Scan for the cell matching the given text and deliver its [x, y] coordinate at center. 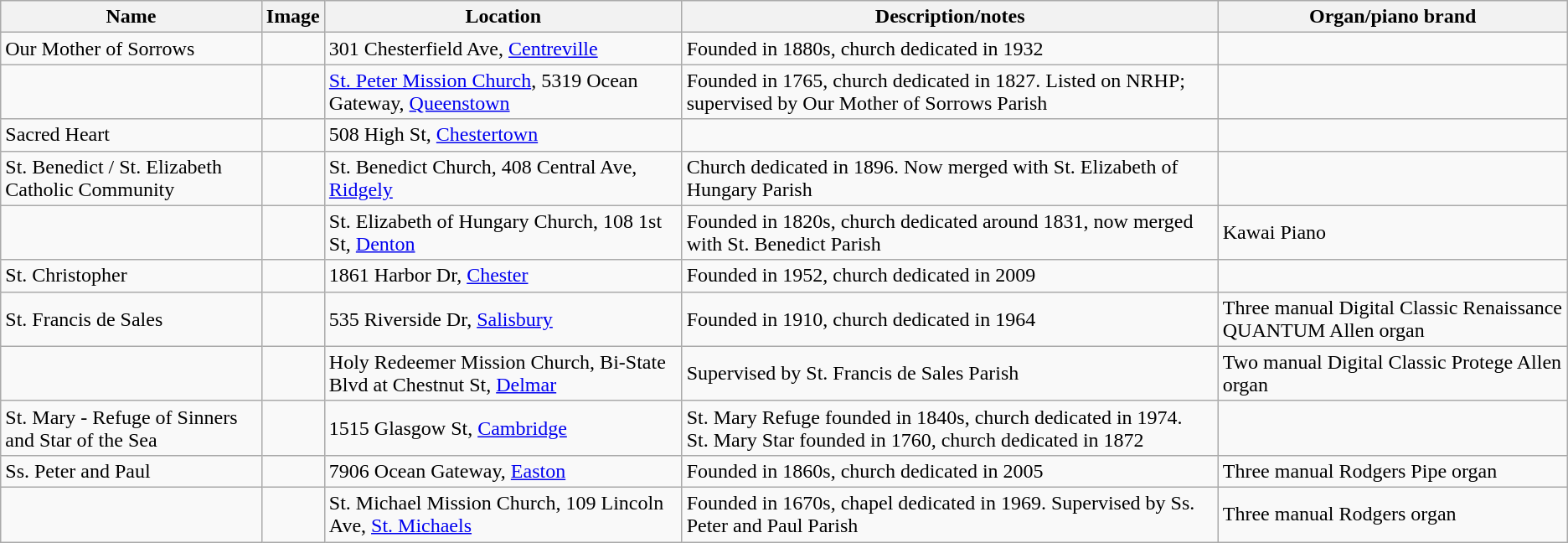
301 Chesterfield Ave, Centreville [503, 49]
Three manual Digital Classic Renaissance QUANTUM Allen organ [1392, 318]
St. Francis de Sales [132, 318]
St. Michael Mission Church, 109 Lincoln Ave, St. Michaels [503, 515]
Church dedicated in 1896. Now merged with St. Elizabeth of Hungary Parish [950, 178]
Founded in 1952, church dedicated in 2009 [950, 276]
1861 Harbor Dr, Chester [503, 276]
St. Mary - Refuge of Sinners and Star of the Sea [132, 427]
Two manual Digital Classic Protege Allen organ [1392, 374]
Three manual Rodgers Pipe organ [1392, 471]
Location [503, 17]
St. Elizabeth of Hungary Church, 108 1st St, Denton [503, 233]
Founded in 1820s, church dedicated around 1831, now merged with St. Benedict Parish [950, 233]
Founded in 1670s, chapel dedicated in 1969. Supervised by Ss. Peter and Paul Parish [950, 515]
Description/notes [950, 17]
Three manual Rodgers organ [1392, 515]
Holy Redeemer Mission Church, Bi-State Blvd at Chestnut St, Delmar [503, 374]
Sacred Heart [132, 135]
Founded in 1910, church dedicated in 1964 [950, 318]
535 Riverside Dr, Salisbury [503, 318]
Founded in 1860s, church dedicated in 2005 [950, 471]
Supervised by St. Francis de Sales Parish [950, 374]
St. Peter Mission Church, 5319 Ocean Gateway, Queenstown [503, 92]
St. Benedict Church, 408 Central Ave, Ridgely [503, 178]
St. Benedict / St. Elizabeth Catholic Community [132, 178]
7906 Ocean Gateway, Easton [503, 471]
1515 Glasgow St, Cambridge [503, 427]
Name [132, 17]
Our Mother of Sorrows [132, 49]
508 High St, Chestertown [503, 135]
Ss. Peter and Paul [132, 471]
Founded in 1765, church dedicated in 1827. Listed on NRHP; supervised by Our Mother of Sorrows Parish [950, 92]
Founded in 1880s, church dedicated in 1932 [950, 49]
Kawai Piano [1392, 233]
Organ/piano brand [1392, 17]
Image [293, 17]
St. Christopher [132, 276]
St. Mary Refuge founded in 1840s, church dedicated in 1974.St. Mary Star founded in 1760, church dedicated in 1872 [950, 427]
